Locate the cell with the specified text and output its (X, Y) center coordinate. 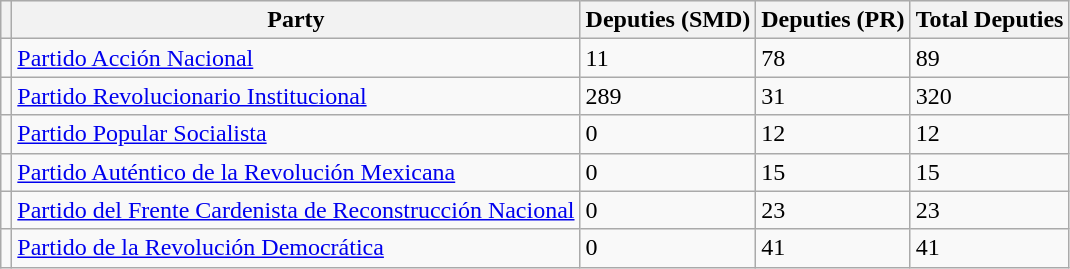
Partido Popular Socialista (296, 134)
Party (296, 20)
Total Deputies (990, 20)
Partido de la Revolución Democrática (296, 248)
Partido Revolucionario Institucional (296, 96)
Partido Acción Nacional (296, 58)
320 (990, 96)
78 (833, 58)
Partido del Frente Cardenista de Reconstrucción Nacional (296, 210)
31 (833, 96)
289 (668, 96)
89 (990, 58)
Deputies (SMD) (668, 20)
Partido Auténtico de la Revolución Mexicana (296, 172)
Deputies (PR) (833, 20)
11 (668, 58)
